Capture the cell that displays the provided text and extract its [x, y] central coordinate. 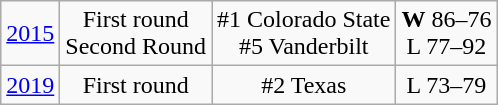
First round [136, 85]
2019 [30, 85]
2015 [30, 34]
#2 Texas [304, 85]
W 86–76L 77–92 [446, 34]
First roundSecond Round [136, 34]
L 73–79 [446, 85]
#1 Colorado State#5 Vanderbilt [304, 34]
